Find where the given text appears and provide that cell's center as [x, y] coordinate. 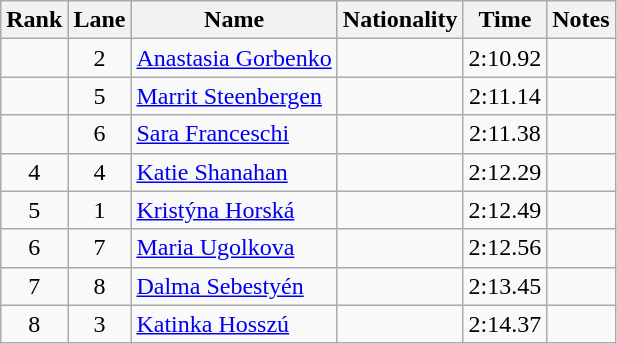
Katinka Hosszú [234, 324]
Marrit Steenbergen [234, 96]
2:13.45 [505, 286]
Lane [100, 20]
Nationality [400, 20]
Kristýna Horská [234, 210]
Time [505, 20]
2:10.92 [505, 58]
2:12.29 [505, 172]
Sara Franceschi [234, 134]
2:11.38 [505, 134]
2:11.14 [505, 96]
Notes [581, 20]
3 [100, 324]
2:12.49 [505, 210]
2 [100, 58]
2:12.56 [505, 248]
Name [234, 20]
1 [100, 210]
Anastasia Gorbenko [234, 58]
Rank [34, 20]
2:14.37 [505, 324]
Maria Ugolkova [234, 248]
Dalma Sebestyén [234, 286]
Katie Shanahan [234, 172]
